Search for the cell housing the specified text and yield its [x, y] center coordinate. 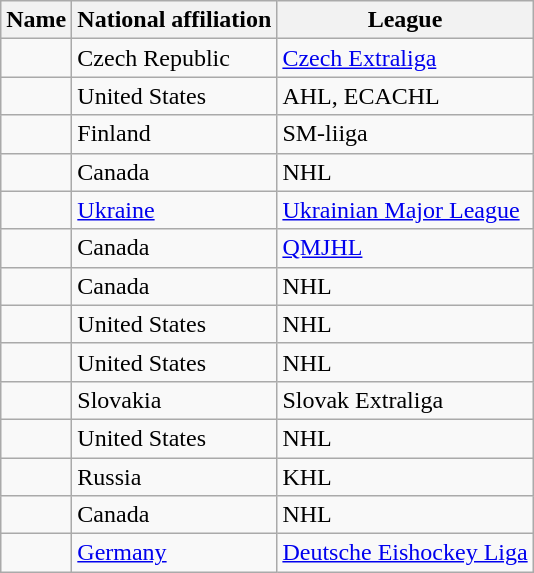
Ukraine [174, 210]
KHL [405, 477]
Russia [174, 477]
Name [36, 20]
Ukrainian Major League [405, 210]
Germany [174, 553]
Czech Extraliga [405, 58]
QMJHL [405, 248]
Deutsche Eishockey Liga [405, 553]
AHL, ECACHL [405, 96]
Finland [174, 134]
Slovakia [174, 400]
National affiliation [174, 20]
League [405, 20]
SM-liiga [405, 134]
Czech Republic [174, 58]
Slovak Extraliga [405, 400]
